Search for the cell housing the specified text and yield its [x, y] center coordinate. 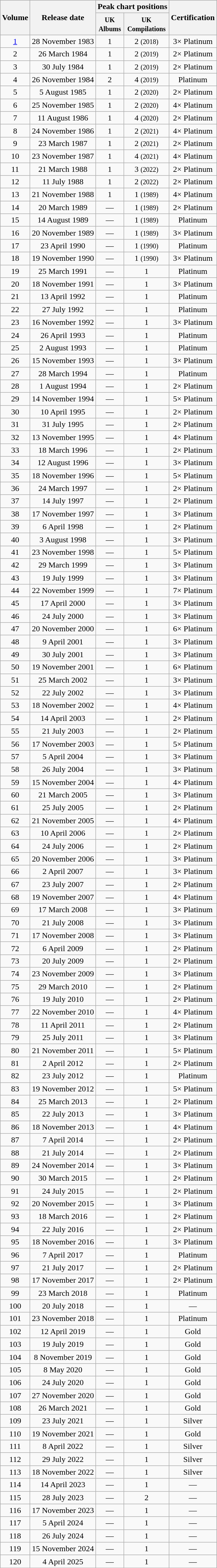
8 November 2019 [63, 1357]
19 [15, 271]
116 [15, 1510]
21 November 2011 [63, 1050]
5 April 2004 [63, 756]
24 March 1997 [63, 488]
80 [15, 1050]
72 [15, 948]
25 July 2011 [63, 1038]
15 November 1993 [63, 360]
26 March 1984 [63, 54]
15 November 2024 [63, 1549]
40 [15, 539]
UKCompilations [147, 24]
90 [15, 1178]
20 November 2006 [63, 859]
25 March 2002 [63, 680]
23 July 2012 [63, 1076]
107 [15, 1395]
45 [15, 603]
14 July 1997 [63, 501]
10 April 1995 [63, 412]
22 July 2016 [63, 1229]
86 [15, 1127]
25 March 1991 [63, 271]
36 [15, 488]
21 November 2005 [63, 821]
20 July 2009 [63, 961]
13 November 1995 [63, 437]
118 [15, 1536]
15 [15, 220]
88 [15, 1153]
21 November 1988 [63, 195]
19 July 1999 [63, 578]
106 [15, 1382]
18 [15, 258]
30 [15, 412]
18 November 2022 [63, 1472]
17 March 2008 [63, 910]
4 April 2025 [63, 1561]
62 [15, 821]
25 July 2005 [63, 808]
13 April 1992 [63, 297]
25 [15, 348]
7× Platinum [193, 591]
Certification [193, 17]
109 [15, 1421]
Volume [15, 17]
12 [15, 182]
115 [15, 1498]
78 [15, 1025]
32 [15, 437]
77 [15, 1012]
76 [15, 999]
5 August 1985 [63, 92]
26 July 2024 [63, 1536]
120 [15, 1561]
49 [15, 654]
26 [15, 360]
3 [15, 67]
24 July 2000 [63, 616]
74 [15, 974]
21 [15, 297]
23 April 1990 [63, 246]
20 July 2018 [63, 1306]
28 March 1994 [63, 374]
75 [15, 986]
21 July 2003 [63, 731]
29 March 1999 [63, 565]
21 March 2005 [63, 795]
17 November 2017 [63, 1280]
19 November 2007 [63, 897]
7 April 2014 [63, 1140]
92 [15, 1204]
18 November 2002 [63, 705]
20 [15, 284]
66 [15, 872]
42 [15, 565]
23 [15, 322]
23 July 2021 [63, 1421]
95 [15, 1242]
27 November 2020 [63, 1395]
25 November 1985 [63, 105]
14 [15, 207]
53 [15, 705]
4 (2020) [147, 118]
20 November 1989 [63, 233]
27 July 1992 [63, 309]
19 November 1990 [63, 258]
30 July 2001 [63, 654]
89 [15, 1165]
28 July 2023 [63, 1498]
4 (2021) [147, 156]
9 April 2001 [63, 642]
26 July 2004 [63, 769]
71 [15, 935]
19 July 2019 [63, 1344]
96 [15, 1255]
29 July 2022 [63, 1459]
50 [15, 667]
94 [15, 1229]
2 April 2012 [63, 1063]
100 [15, 1306]
9 [15, 143]
51 [15, 680]
82 [15, 1076]
55 [15, 731]
30 March 2015 [63, 1178]
21 July 2008 [63, 923]
22 July 2002 [63, 693]
23 November 1987 [63, 156]
11 [15, 169]
6 [15, 105]
28 November 1983 [63, 41]
111 [15, 1447]
24 [15, 335]
70 [15, 923]
24 November 1986 [63, 131]
61 [15, 808]
26 April 1993 [63, 335]
81 [15, 1063]
99 [15, 1293]
84 [15, 1101]
114 [15, 1485]
104 [15, 1357]
23 November 1998 [63, 552]
11 August 1986 [63, 118]
97 [15, 1268]
13 [15, 195]
12 April 2019 [63, 1331]
58 [15, 769]
14 November 1994 [63, 399]
85 [15, 1114]
18 November 2016 [63, 1242]
105 [15, 1370]
5 [15, 92]
27 [15, 374]
20 November 2000 [63, 629]
18 March 1996 [63, 450]
18 November 1996 [63, 476]
24 July 2020 [63, 1382]
14 April 2003 [63, 718]
22 November 2010 [63, 1012]
21 July 2014 [63, 1153]
Release date [63, 17]
23 November 2018 [63, 1319]
17 November 2023 [63, 1510]
69 [15, 910]
8 April 2022 [63, 1447]
67 [15, 884]
26 November 1984 [63, 80]
119 [15, 1549]
83 [15, 1089]
43 [15, 578]
17 November 1997 [63, 514]
14 April 2023 [63, 1485]
33 [15, 450]
25 March 2013 [63, 1101]
8 [15, 131]
46 [15, 616]
21 March 1988 [63, 169]
18 March 2016 [63, 1217]
5 April 2024 [63, 1523]
101 [15, 1319]
12 August 1996 [63, 463]
17 November 2003 [63, 744]
98 [15, 1280]
73 [15, 961]
28 [15, 386]
52 [15, 693]
91 [15, 1191]
17 [15, 246]
6 April 1998 [63, 527]
Peak chart positions [133, 7]
63 [15, 833]
19 November 2001 [63, 667]
48 [15, 642]
41 [15, 552]
112 [15, 1459]
20 November 2015 [63, 1204]
23 July 2007 [63, 884]
18 November 1991 [63, 284]
29 March 2010 [63, 986]
10 [15, 156]
14 August 1989 [63, 220]
60 [15, 795]
21 July 2017 [63, 1268]
7 April 2017 [63, 1255]
29 [15, 399]
6 April 2009 [63, 948]
20 March 1989 [63, 207]
2 (2018) [147, 41]
57 [15, 756]
22 [15, 309]
3 (2022) [147, 169]
2 August 1993 [63, 348]
30 July 1984 [63, 67]
UKAlbums [110, 24]
56 [15, 744]
2 (2022) [147, 182]
17 April 2000 [63, 603]
18 November 2013 [63, 1127]
22 November 1999 [63, 591]
68 [15, 897]
65 [15, 859]
23 March 1987 [63, 143]
19 July 2010 [63, 999]
44 [15, 591]
19 November 2012 [63, 1089]
26 March 2021 [63, 1408]
11 April 2011 [63, 1025]
35 [15, 476]
38 [15, 514]
108 [15, 1408]
4 [15, 80]
23 November 2009 [63, 974]
2 April 2007 [63, 872]
37 [15, 501]
17 November 2008 [63, 935]
3 August 1998 [63, 539]
79 [15, 1038]
16 [15, 233]
10 April 2006 [63, 833]
22 July 2013 [63, 1114]
39 [15, 527]
4 (2019) [147, 80]
102 [15, 1331]
16 November 1992 [63, 322]
103 [15, 1344]
23 March 2018 [63, 1293]
19 November 2021 [63, 1434]
31 July 1995 [63, 425]
47 [15, 629]
87 [15, 1140]
7 [15, 118]
117 [15, 1523]
110 [15, 1434]
54 [15, 718]
113 [15, 1472]
11 July 1988 [63, 182]
8 May 2020 [63, 1370]
93 [15, 1217]
34 [15, 463]
24 July 2015 [63, 1191]
24 July 2006 [63, 846]
64 [15, 846]
31 [15, 425]
1 August 1994 [63, 386]
59 [15, 782]
24 November 2014 [63, 1165]
15 November 2004 [63, 782]
